Search for the cell housing the specified text and yield its [X, Y] center coordinate. 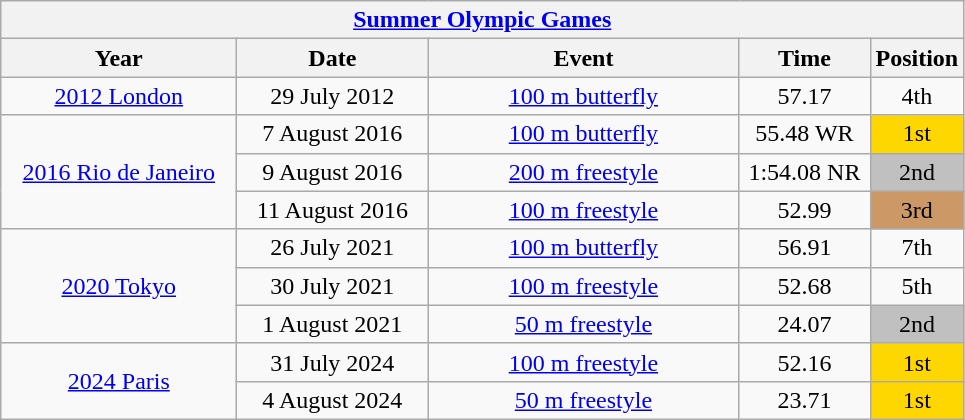
3rd [917, 210]
55.48 WR [804, 134]
Position [917, 58]
5th [917, 286]
Event [584, 58]
52.16 [804, 362]
1 August 2021 [332, 324]
11 August 2016 [332, 210]
52.99 [804, 210]
56.91 [804, 248]
29 July 2012 [332, 96]
4 August 2024 [332, 400]
9 August 2016 [332, 172]
2024 Paris [119, 381]
2016 Rio de Janeiro [119, 172]
24.07 [804, 324]
7th [917, 248]
Date [332, 58]
Year [119, 58]
4th [917, 96]
Summer Olympic Games [482, 20]
2020 Tokyo [119, 286]
2012 London [119, 96]
7 August 2016 [332, 134]
26 July 2021 [332, 248]
57.17 [804, 96]
31 July 2024 [332, 362]
23.71 [804, 400]
200 m freestyle [584, 172]
Time [804, 58]
30 July 2021 [332, 286]
1:54.08 NR [804, 172]
52.68 [804, 286]
